Capture the cell that displays the provided text and extract its [x, y] central coordinate. 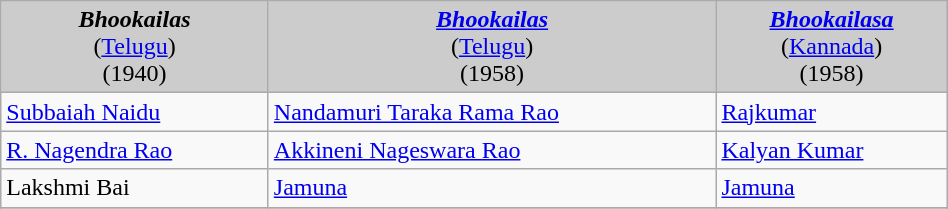
Nandamuri Taraka Rama Rao [492, 112]
Subbaiah Naidu [135, 112]
Kalyan Kumar [832, 150]
R. Nagendra Rao [135, 150]
Bhookailas(Telugu)(1940) [135, 47]
Bhookailas(Telugu)(1958) [492, 47]
Bhookailasa(Kannada)(1958) [832, 47]
Lakshmi Bai [135, 188]
Rajkumar [832, 112]
Akkineni Nageswara Rao [492, 150]
